Search for the cell housing the specified text and yield its [X, Y] center coordinate. 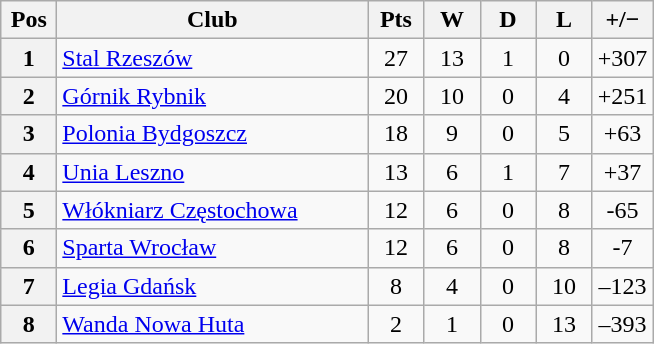
Wanda Nowa Huta [212, 324]
+63 [622, 134]
Sparta Wrocław [212, 248]
–123 [622, 286]
W [452, 20]
9 [452, 134]
+251 [622, 96]
-7 [622, 248]
–393 [622, 324]
Polonia Bydgoszcz [212, 134]
+307 [622, 58]
20 [396, 96]
+/− [622, 20]
Club [212, 20]
D [508, 20]
+37 [622, 172]
L [564, 20]
18 [396, 134]
3 [29, 134]
Stal Rzeszów [212, 58]
Włókniarz Częstochowa [212, 210]
Pos [29, 20]
-65 [622, 210]
Legia Gdańsk [212, 286]
27 [396, 58]
Górnik Rybnik [212, 96]
Unia Leszno [212, 172]
Pts [396, 20]
